Capture the cell that displays the provided text and extract its (X, Y) central coordinate. 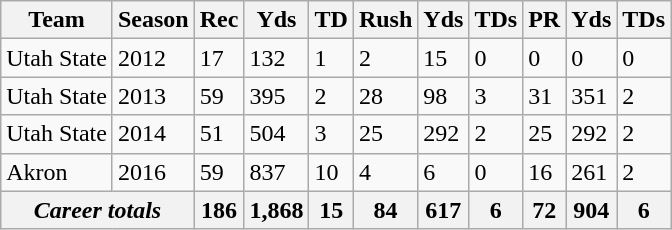
617 (444, 210)
98 (444, 96)
186 (219, 210)
1 (331, 58)
4 (385, 172)
Rush (385, 20)
Season (153, 20)
51 (219, 134)
351 (592, 96)
504 (276, 134)
2016 (153, 172)
2012 (153, 58)
Rec (219, 20)
31 (544, 96)
17 (219, 58)
261 (592, 172)
10 (331, 172)
2014 (153, 134)
Team (57, 20)
TD (331, 20)
72 (544, 210)
1,868 (276, 210)
837 (276, 172)
2013 (153, 96)
Career totals (98, 210)
Akron (57, 172)
904 (592, 210)
28 (385, 96)
84 (385, 210)
395 (276, 96)
132 (276, 58)
16 (544, 172)
PR (544, 20)
